Output the (x, y) coordinate of the center of the cell containing the given text.  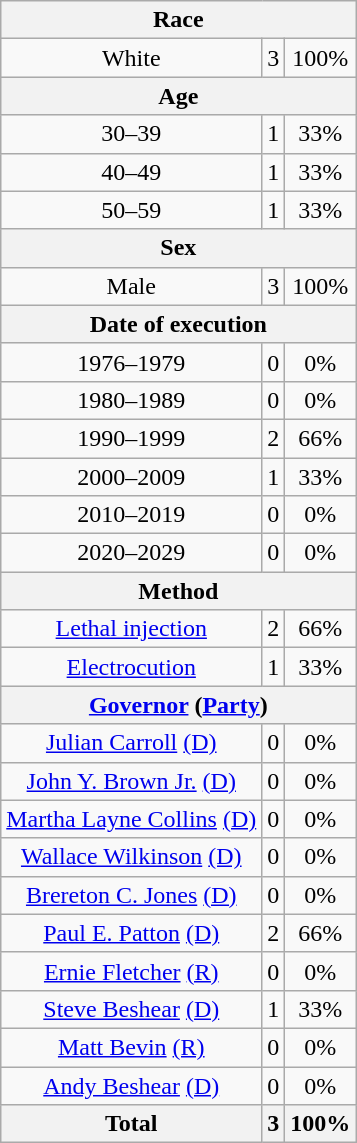
Total (132, 1124)
2000–2009 (132, 477)
Date of execution (178, 324)
Age (178, 96)
40–49 (132, 172)
Brereton C. Jones (D) (132, 895)
Ernie Fletcher (R) (132, 971)
1990–1999 (132, 438)
Lethal injection (132, 629)
1976–1979 (132, 362)
White (132, 58)
Race (178, 20)
Paul E. Patton (D) (132, 933)
50–59 (132, 210)
Sex (178, 248)
Method (178, 591)
Martha Layne Collins (D) (132, 819)
Steve Beshear (D) (132, 1009)
2010–2019 (132, 515)
Julian Carroll (D) (132, 743)
1980–1989 (132, 400)
30–39 (132, 134)
Electrocution (132, 667)
Wallace Wilkinson (D) (132, 857)
Male (132, 286)
Governor (Party) (178, 705)
Matt Bevin (R) (132, 1047)
John Y. Brown Jr. (D) (132, 781)
2020–2029 (132, 553)
Andy Beshear (D) (132, 1085)
